Extract the (x, y) coordinate from the center of the cell holding the provided text.  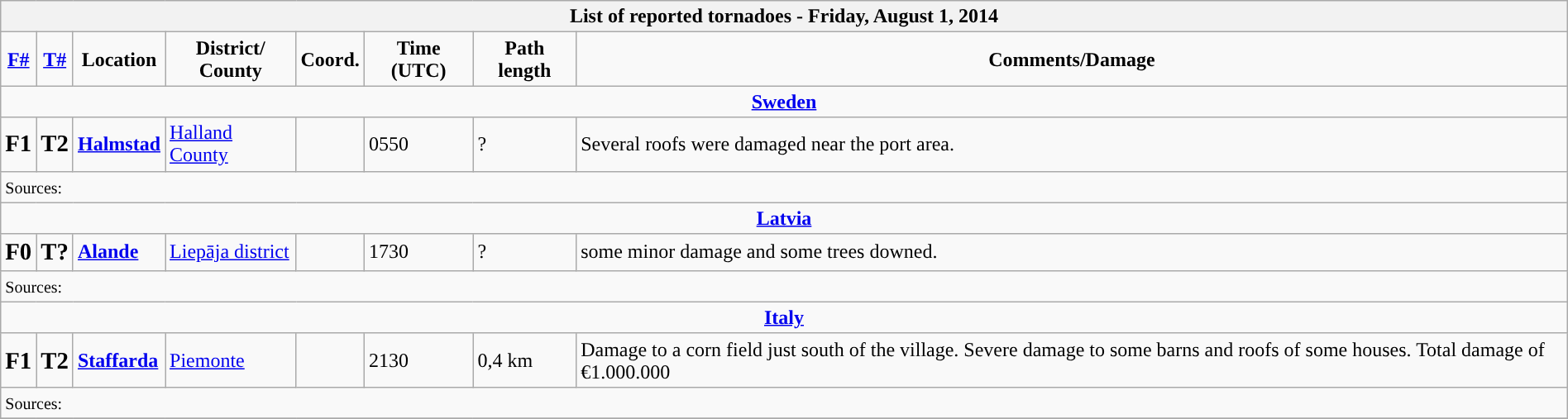
Alande (119, 252)
Halland County (231, 144)
0,4 km (524, 360)
List of reported tornadoes - Friday, August 1, 2014 (784, 17)
Piemonte (231, 360)
Staffarda (119, 360)
F0 (18, 252)
Comments/Damage (1072, 60)
District/County (231, 60)
Time (UTC) (418, 60)
T# (55, 60)
Coord. (330, 60)
Sweden (784, 102)
Several roofs were damaged near the port area. (1072, 144)
0550 (418, 144)
Latvia (784, 218)
some minor damage and some trees downed. (1072, 252)
F# (18, 60)
Damage to a corn field just south of the village. Severe damage to some barns and roofs of some houses. Total damage of €1.000.000 (1072, 360)
2130 (418, 360)
Location (119, 60)
1730 (418, 252)
Halmstad (119, 144)
T? (55, 252)
Liepāja district (231, 252)
Italy (784, 317)
Path length (524, 60)
